Return the [x, y] coordinate for the center point of the cell that contains the specified text.  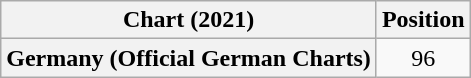
Chart (2021) [189, 20]
96 [423, 58]
Germany (Official German Charts) [189, 58]
Position [423, 20]
